Capture the cell that displays the provided text and extract its (X, Y) central coordinate. 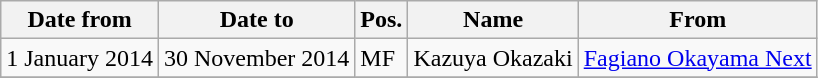
Date from (80, 20)
Date to (256, 20)
Name (493, 20)
1 January 2014 (80, 58)
Pos. (382, 20)
30 November 2014 (256, 58)
Fagiano Okayama Next (698, 58)
MF (382, 58)
Kazuya Okazaki (493, 58)
From (698, 20)
